Determine the (x, y) coordinate at the center of the cell enclosing the given text.  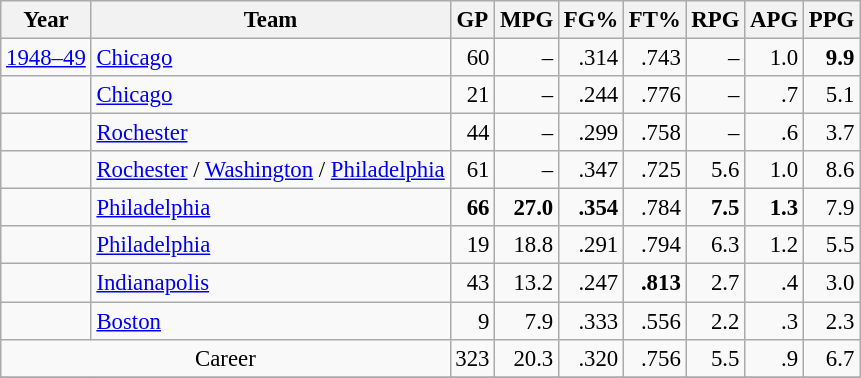
5.6 (716, 170)
FT% (656, 20)
.247 (592, 283)
43 (472, 283)
.320 (592, 358)
1948–49 (46, 58)
27.0 (527, 208)
APG (774, 20)
Rochester (270, 133)
.299 (592, 133)
8.6 (831, 170)
GP (472, 20)
.4 (774, 283)
Year (46, 20)
RPG (716, 20)
.758 (656, 133)
.9 (774, 358)
.354 (592, 208)
FG% (592, 20)
.725 (656, 170)
9.9 (831, 58)
.244 (592, 95)
61 (472, 170)
.333 (592, 321)
Career (226, 358)
Boston (270, 321)
Rochester / Washington / Philadelphia (270, 170)
2.2 (716, 321)
323 (472, 358)
Indianapolis (270, 283)
2.7 (716, 283)
.743 (656, 58)
1.2 (774, 245)
.347 (592, 170)
PPG (831, 20)
.556 (656, 321)
.776 (656, 95)
44 (472, 133)
Team (270, 20)
6.7 (831, 358)
.794 (656, 245)
.7 (774, 95)
60 (472, 58)
9 (472, 321)
MPG (527, 20)
2.3 (831, 321)
5.1 (831, 95)
.756 (656, 358)
3.0 (831, 283)
6.3 (716, 245)
7.5 (716, 208)
20.3 (527, 358)
3.7 (831, 133)
66 (472, 208)
.291 (592, 245)
13.2 (527, 283)
.6 (774, 133)
.314 (592, 58)
.813 (656, 283)
.3 (774, 321)
18.8 (527, 245)
.784 (656, 208)
21 (472, 95)
19 (472, 245)
1.3 (774, 208)
